Locate the cell with the specified text and output its [x, y] center coordinate. 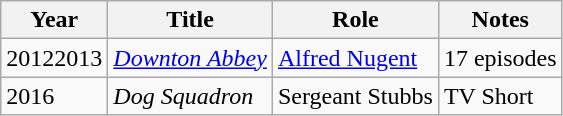
Title [190, 20]
20122013 [54, 58]
Alfred Nugent [355, 58]
Year [54, 20]
2016 [54, 96]
Sergeant Stubbs [355, 96]
TV Short [500, 96]
Dog Squadron [190, 96]
Role [355, 20]
Downton Abbey [190, 58]
Notes [500, 20]
17 episodes [500, 58]
